Return [x, y] of the center of cell containing provided text 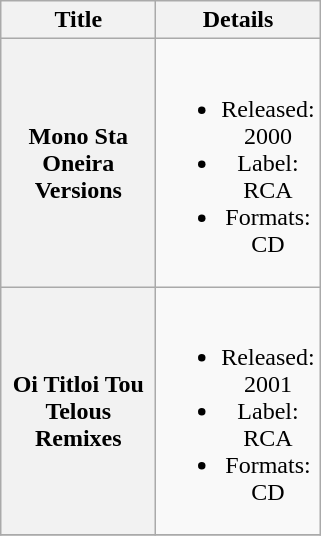
Details [238, 20]
Oi Titloi Tou Telous Remixes [78, 411]
Mono Sta Oneira Versions [78, 163]
Released: 2000Label: RCAFormats: CD [238, 163]
Title [78, 20]
Released: 2001Label: RCAFormats: CD [238, 411]
